Search for the cell housing the specified text and yield its [X, Y] center coordinate. 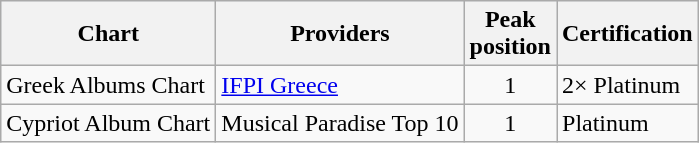
Musical Paradise Top 10 [340, 123]
Certification [627, 34]
Cypriot Album Chart [108, 123]
IFPI Greece [340, 85]
Providers [340, 34]
2× Platinum [627, 85]
Chart [108, 34]
Greek Albums Chart [108, 85]
Peakposition [510, 34]
Platinum [627, 123]
